Pinpoint the cell where the given text exists, returning its [X, Y] midpoint coordinate. 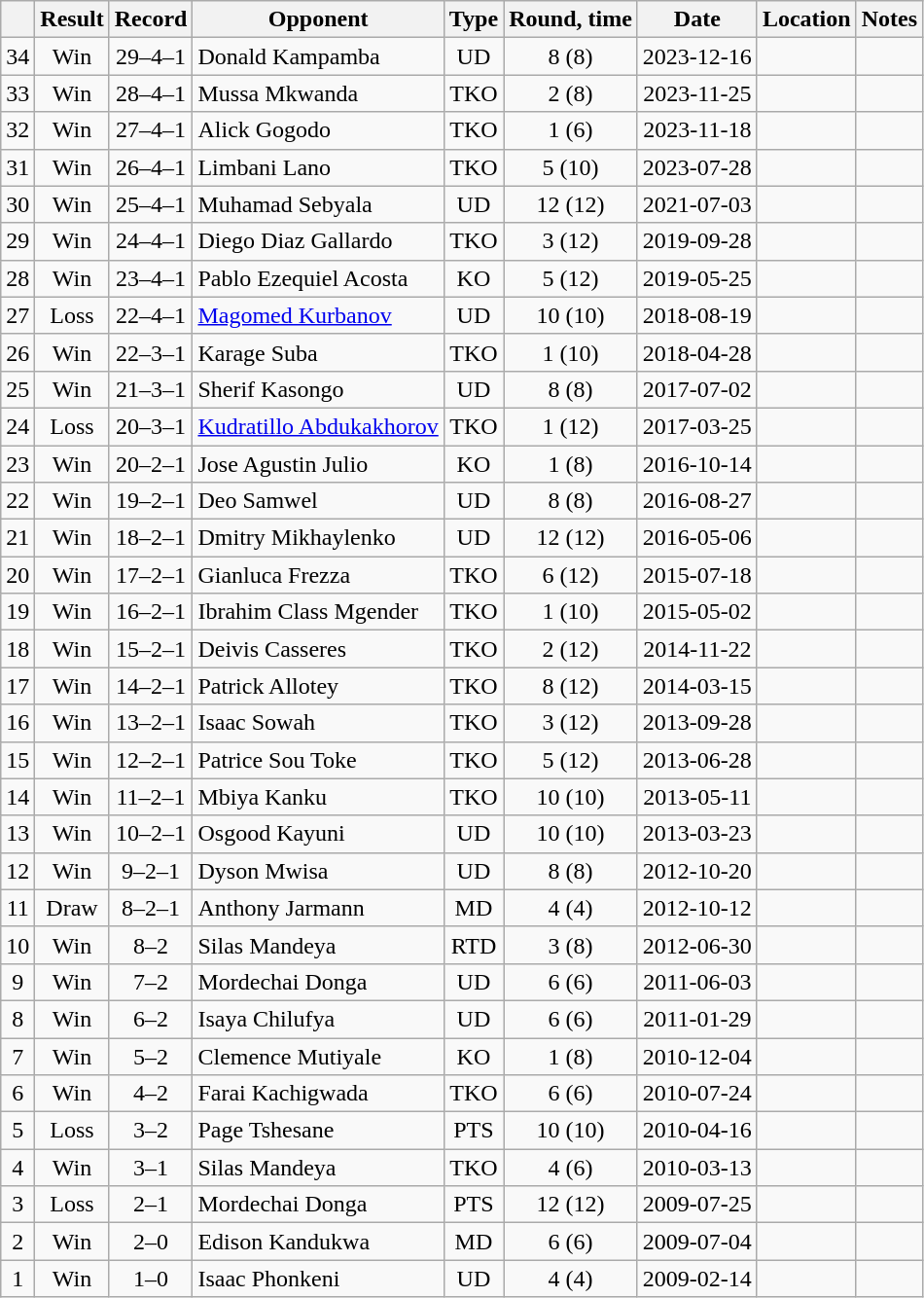
6 [18, 1094]
2 (8) [571, 93]
17 [18, 686]
28–4–1 [151, 93]
Patrice Sou Toke [318, 760]
2014-11-22 [696, 649]
Date [696, 19]
1 (12) [571, 426]
11–2–1 [151, 797]
Diego Diaz Gallardo [318, 241]
2 [18, 1242]
25 [18, 389]
Type [473, 19]
5 [18, 1131]
21–3–1 [151, 389]
8–2 [151, 945]
Patrick Allotey [318, 686]
27 [18, 315]
8 [18, 1019]
RTD [473, 945]
Round, time [571, 19]
3 (8) [571, 945]
2–1 [151, 1205]
20–2–1 [151, 464]
2009-07-25 [696, 1205]
18 [18, 649]
Anthony Jarmann [318, 908]
Sherif Kasongo [318, 389]
Limbani Lano [318, 167]
19–2–1 [151, 501]
7 [18, 1056]
28 [18, 278]
2012-10-20 [696, 871]
23–4–1 [151, 278]
2018-04-28 [696, 352]
5–2 [151, 1056]
34 [18, 56]
3–1 [151, 1168]
15 [18, 760]
Osgood Kayuni [318, 834]
22–4–1 [151, 315]
Magomed Kurbanov [318, 315]
Dmitry Mikhaylenko [318, 538]
2009-07-04 [696, 1242]
1–0 [151, 1279]
Deivis Casseres [318, 649]
12 [18, 871]
Page Tshesane [318, 1131]
2019-09-28 [696, 241]
30 [18, 204]
2–0 [151, 1242]
2012-10-12 [696, 908]
20–3–1 [151, 426]
Record [151, 19]
19 [18, 612]
Isaac Sowah [318, 723]
2009-02-14 [696, 1279]
8 (12) [571, 686]
Notes [889, 19]
2023-11-18 [696, 130]
22–3–1 [151, 352]
2012-06-30 [696, 945]
1 (6) [571, 130]
6 (12) [571, 575]
Dyson Mwisa [318, 871]
8–2–1 [151, 908]
Farai Kachigwada [318, 1094]
13–2–1 [151, 723]
2011-01-29 [696, 1019]
Draw [72, 908]
Gianluca Frezza [318, 575]
Karage Suba [318, 352]
7–2 [151, 982]
18–2–1 [151, 538]
2 (12) [571, 649]
2016-10-14 [696, 464]
Donald Kampamba [318, 56]
Mbiya Kanku [318, 797]
Ibrahim Class Mgender [318, 612]
2013-09-28 [696, 723]
32 [18, 130]
5 (10) [571, 167]
24 [18, 426]
9 [18, 982]
26–4–1 [151, 167]
1 [18, 1279]
2017-03-25 [696, 426]
2021-07-03 [696, 204]
3 [18, 1205]
23 [18, 464]
31 [18, 167]
2014-03-15 [696, 686]
Alick Gogodo [318, 130]
10–2–1 [151, 834]
Mussa Mkwanda [318, 93]
16–2–1 [151, 612]
2015-07-18 [696, 575]
2019-05-25 [696, 278]
25–4–1 [151, 204]
9–2–1 [151, 871]
20 [18, 575]
26 [18, 352]
14 [18, 797]
Kudratillo Abdukakhorov [318, 426]
2016-08-27 [696, 501]
Deo Samwel [318, 501]
2023-07-28 [696, 167]
14–2–1 [151, 686]
2011-06-03 [696, 982]
Jose Agustin Julio [318, 464]
2015-05-02 [696, 612]
29–4–1 [151, 56]
6–2 [151, 1019]
11 [18, 908]
3–2 [151, 1131]
4 (6) [571, 1168]
4 [18, 1168]
2013-03-23 [696, 834]
2010-12-04 [696, 1056]
12–2–1 [151, 760]
2023-11-25 [696, 93]
2023-12-16 [696, 56]
Muhamad Sebyala [318, 204]
27–4–1 [151, 130]
Result [72, 19]
Isaya Chilufya [318, 1019]
21 [18, 538]
Opponent [318, 19]
Clemence Mutiyale [318, 1056]
Location [806, 19]
15–2–1 [151, 649]
33 [18, 93]
2010-04-16 [696, 1131]
2013-05-11 [696, 797]
Pablo Ezequiel Acosta [318, 278]
4–2 [151, 1094]
Edison Kandukwa [318, 1242]
2016-05-06 [696, 538]
17–2–1 [151, 575]
2010-07-24 [696, 1094]
Isaac Phonkeni [318, 1279]
2010-03-13 [696, 1168]
24–4–1 [151, 241]
22 [18, 501]
10 [18, 945]
2013-06-28 [696, 760]
2018-08-19 [696, 315]
29 [18, 241]
2017-07-02 [696, 389]
13 [18, 834]
16 [18, 723]
